Locate the cell with the specified text and output its [x, y] center coordinate. 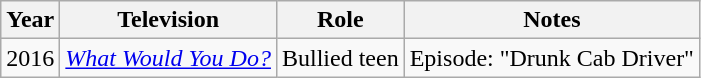
Year [30, 20]
Role [340, 20]
Television [168, 20]
Bullied teen [340, 58]
2016 [30, 58]
Notes [552, 20]
Episode: "Drunk Cab Driver" [552, 58]
What Would You Do? [168, 58]
